Capture the cell that displays the provided text and extract its [X, Y] central coordinate. 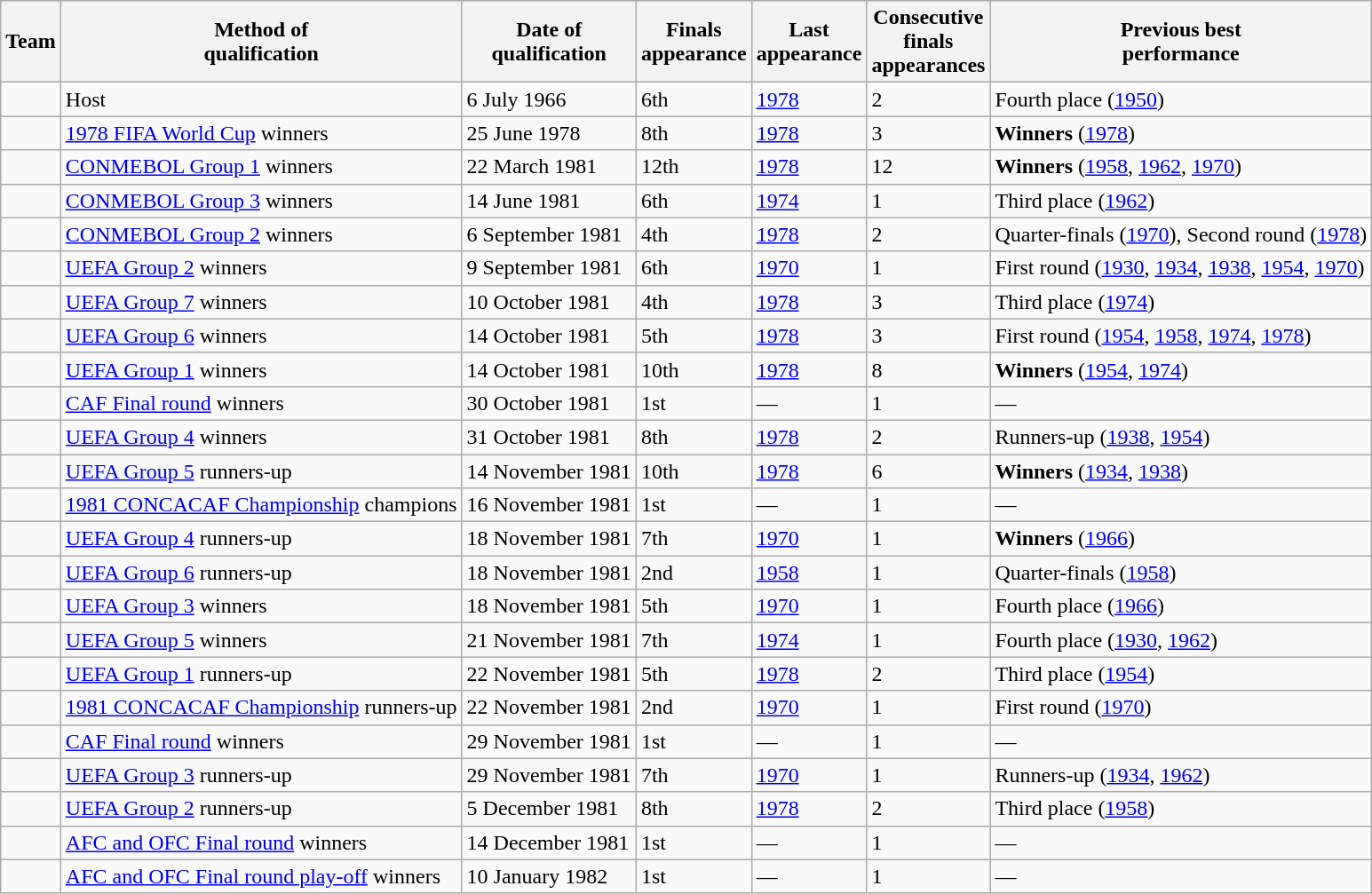
30 October 1981 [549, 403]
12th [694, 167]
UEFA Group 2 runners-up [261, 809]
10 October 1981 [549, 302]
Winners (1934, 1938) [1181, 471]
25 June 1978 [549, 133]
First round (1970) [1181, 708]
Runners-up (1938, 1954) [1181, 437]
AFC and OFC Final round winners [261, 843]
UEFA Group 1 winners [261, 369]
Winners (1954, 1974) [1181, 369]
UEFA Group 1 runners-up [261, 674]
Third place (1958) [1181, 809]
14 June 1981 [549, 201]
Method ofqualification [261, 42]
Fourth place (1950) [1181, 99]
Winners (1958, 1962, 1970) [1181, 167]
UEFA Group 3 runners-up [261, 775]
14 December 1981 [549, 843]
Previous bestperformance [1181, 42]
First round (1930, 1934, 1938, 1954, 1970) [1181, 268]
6 September 1981 [549, 234]
21 November 1981 [549, 640]
Consecutivefinalsappearances [929, 42]
Quarter-finals (1970), Second round (1978) [1181, 234]
1958 [809, 573]
5 December 1981 [549, 809]
First round (1954, 1958, 1974, 1978) [1181, 336]
Third place (1974) [1181, 302]
16 November 1981 [549, 505]
10 January 1982 [549, 876]
Quarter-finals (1958) [1181, 573]
Third place (1954) [1181, 674]
UEFA Group 4 runners-up [261, 539]
UEFA Group 3 winners [261, 606]
UEFA Group 7 winners [261, 302]
Finalsappearance [694, 42]
6 [929, 471]
CONMEBOL Group 3 winners [261, 201]
6 July 1966 [549, 99]
CONMEBOL Group 2 winners [261, 234]
Fourth place (1930, 1962) [1181, 640]
Host [261, 99]
UEFA Group 4 winners [261, 437]
31 October 1981 [549, 437]
Runners-up (1934, 1962) [1181, 775]
1981 CONCACAF Championship runners-up [261, 708]
UEFA Group 5 runners-up [261, 471]
14 November 1981 [549, 471]
UEFA Group 6 runners-up [261, 573]
Lastappearance [809, 42]
1981 CONCACAF Championship champions [261, 505]
Team [31, 42]
Fourth place (1966) [1181, 606]
UEFA Group 5 winners [261, 640]
22 March 1981 [549, 167]
12 [929, 167]
AFC and OFC Final round play-off winners [261, 876]
Date ofqualification [549, 42]
Winners (1966) [1181, 539]
CONMEBOL Group 1 winners [261, 167]
Third place (1962) [1181, 201]
UEFA Group 2 winners [261, 268]
9 September 1981 [549, 268]
UEFA Group 6 winners [261, 336]
Winners (1978) [1181, 133]
1978 FIFA World Cup winners [261, 133]
8 [929, 369]
